Scan for the cell matching the given text and deliver its (X, Y) coordinate at center. 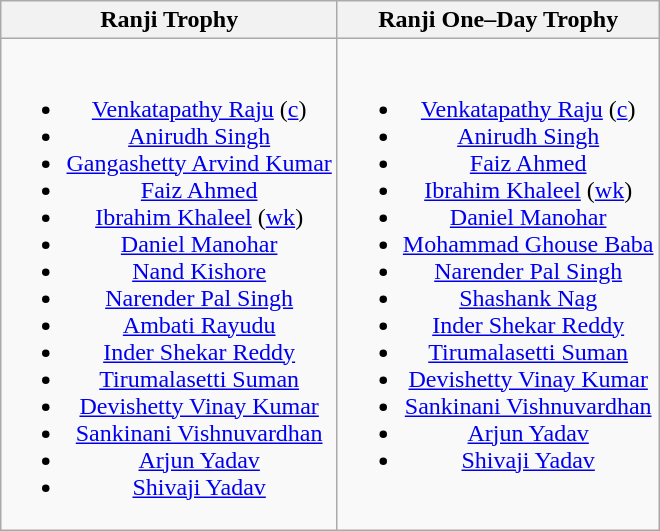
Ranji Trophy (169, 20)
Ranji One–Day Trophy (498, 20)
